Provide the [x, y] coordinate of the cell's center where the given text is located.  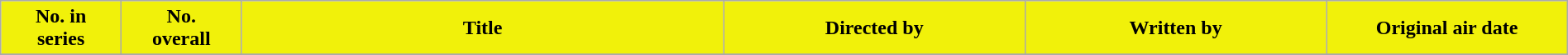
No. inseries [61, 28]
Written by [1175, 28]
Title [483, 28]
Directed by [874, 28]
No.overall [181, 28]
Original air date [1447, 28]
